Locate the cell with the specified text and output its [x, y] center coordinate. 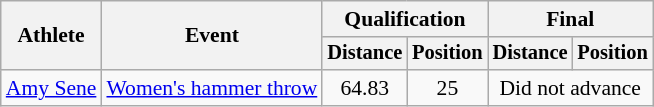
Qualification [404, 19]
Did not advance [570, 88]
Amy Sene [52, 88]
Women's hammer throw [212, 88]
Athlete [52, 36]
25 [447, 88]
Final [570, 19]
64.83 [364, 88]
Event [212, 36]
